Scan for the cell matching the given text and deliver its [x, y] coordinate at center. 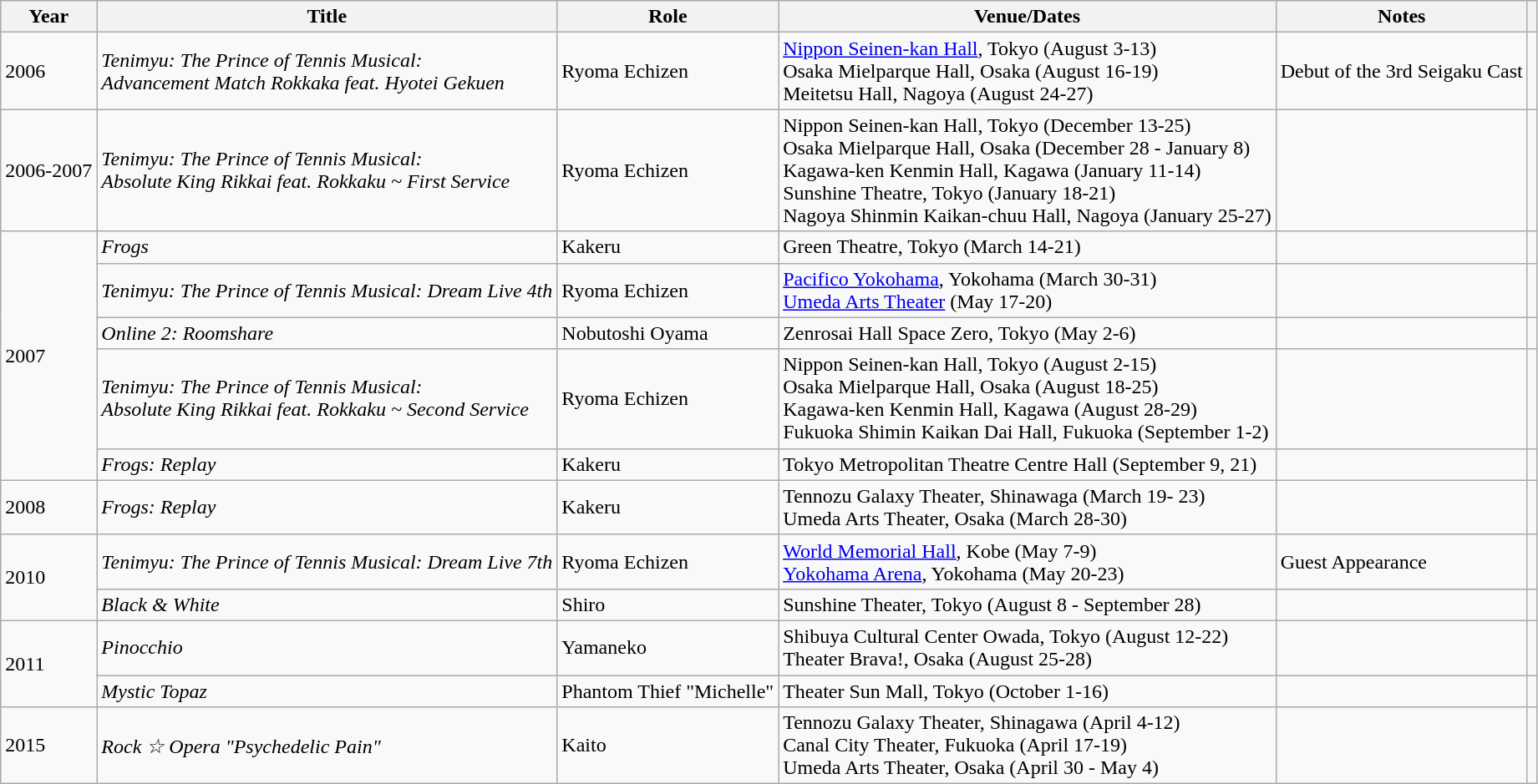
Online 2: Roomshare [327, 333]
Phantom Thief "Michelle" [668, 690]
Kaito [668, 746]
2015 [48, 746]
Rock ☆ Opera "Psychedelic Pain" [327, 746]
Nippon Seinen-kan Hall, Tokyo (August 3-13)Osaka Mielparque Hall, Osaka (August 16-19)Meitetsu Hall, Nagoya (August 24-27) [1028, 71]
Tenimyu: The Prince of Tennis Musical:Absolute King Rikkai feat. Rokkaku ~ Second Service [327, 399]
Pacifico Yokohama, Yokohama (March 30-31)Umeda Arts Theater (May 17-20) [1028, 291]
Venue/Dates [1028, 17]
Role [668, 17]
2010 [48, 578]
Pinocchio [327, 648]
Notes [1402, 17]
Tokyo Metropolitan Theatre Centre Hall (September 9, 21) [1028, 464]
Guest Appearance [1402, 561]
Title [327, 17]
Yamaneko [668, 648]
Tennozu Galaxy Theater, Shinawaga (March 19- 23)Umeda Arts Theater, Osaka (March 28-30) [1028, 508]
2006 [48, 71]
Tenimyu: The Prince of Tennis Musical: Dream Live 7th [327, 561]
2008 [48, 508]
Shiro [668, 604]
Tenimyu: The Prince of Tennis Musical:Absolute King Rikkai feat. Rokkaku ~ First Service [327, 170]
2007 [48, 356]
2011 [48, 663]
World Memorial Hall, Kobe (May 7-9)Yokohama Arena, Yokohama (May 20-23) [1028, 561]
Tenimyu: The Prince of Tennis Musical: Dream Live 4th [327, 291]
Sunshine Theater, Tokyo (August 8 - September 28) [1028, 604]
Zenrosai Hall Space Zero, Tokyo (May 2-6) [1028, 333]
Year [48, 17]
Green Theatre, Tokyo (March 14-21) [1028, 247]
2006-2007 [48, 170]
Black & White [327, 604]
Shibuya Cultural Center Owada, Tokyo (August 12-22)Theater Brava!, Osaka (August 25-28) [1028, 648]
Tenimyu: The Prince of Tennis Musical:Advancement Match Rokkaka feat. Hyotei Gekuen [327, 71]
Debut of the 3rd Seigaku Cast [1402, 71]
Mystic Topaz [327, 690]
Theater Sun Mall, Tokyo (October 1-16) [1028, 690]
Frogs [327, 247]
Tennozu Galaxy Theater, Shinagawa (April 4-12)Canal City Theater, Fukuoka (April 17-19)Umeda Arts Theater, Osaka (April 30 - May 4) [1028, 746]
Nobutoshi Oyama [668, 333]
